Provide the (X, Y) coordinate of the cell's center where the given text is located.  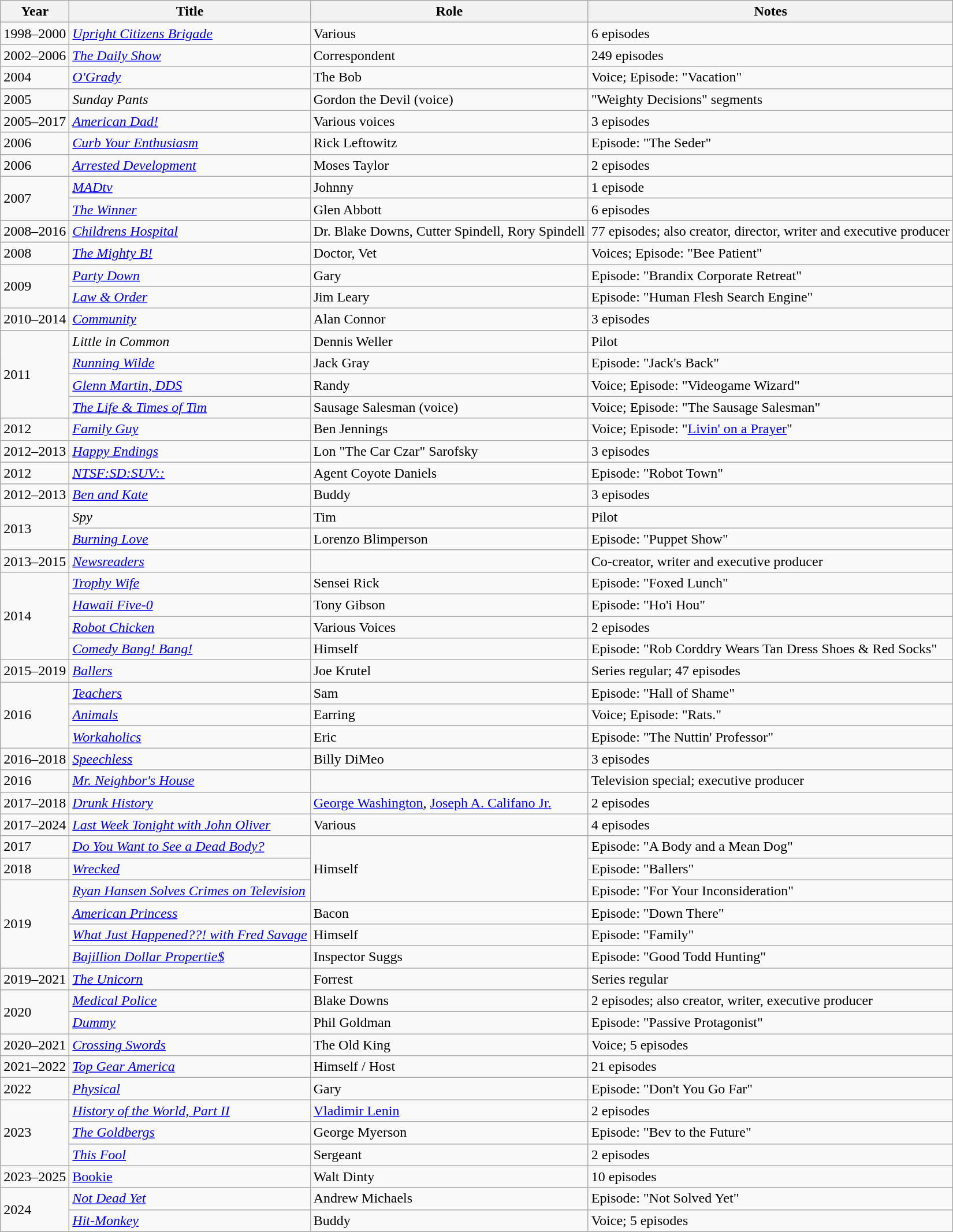
Tony Gibson (449, 605)
Upright Citizens Brigade (189, 34)
Episode: "Foxed Lunch" (770, 583)
Voice; Episode: "Videogame Wizard" (770, 385)
The Winner (189, 209)
Phil Goldman (449, 1023)
Walt Dinty (449, 1177)
Community (189, 319)
Episode: "Not Solved Yet" (770, 1198)
Alan Connor (449, 319)
Wrecked (189, 869)
Billy DiMeo (449, 759)
Various voices (449, 121)
Series regular (770, 979)
Comedy Bang! Bang! (189, 649)
Jim Leary (449, 297)
American Dad! (189, 121)
Family Guy (189, 429)
Blake Downs (449, 1001)
Voice; Episode: "Vacation" (770, 77)
American Princess (189, 913)
Randy (449, 385)
Sergeant (449, 1155)
2 episodes; also creator, writer, executive producer (770, 1001)
Sunday Pants (189, 99)
2007 (35, 198)
2013 (35, 528)
Robot Chicken (189, 627)
Episode: "Robot Town" (770, 473)
Role (449, 12)
Episode: "Down There" (770, 913)
The Unicorn (189, 979)
Speechless (189, 759)
2015–2019 (35, 671)
2019–2021 (35, 979)
2017–2018 (35, 803)
Ballers (189, 671)
2010–2014 (35, 319)
Inspector Suggs (449, 956)
Bajillion Dollar Propertie$ (189, 956)
2004 (35, 77)
2005–2017 (35, 121)
Do You Want to See a Dead Body? (189, 847)
10 episodes (770, 1177)
2019 (35, 924)
2014 (35, 616)
Title (189, 12)
2017–2024 (35, 825)
Animals (189, 715)
Forrest (449, 979)
Episode: "For Your Inconsideration" (770, 891)
Teachers (189, 693)
2018 (35, 869)
Top Gear America (189, 1067)
Medical Police (189, 1001)
Episode: "Jack's Back" (770, 363)
Arrested Development (189, 165)
Ryan Hansen Solves Crimes on Television (189, 891)
Episode: "Puppet Show" (770, 539)
Episode: "Don't You Go Far" (770, 1089)
This Fool (189, 1155)
77 episodes; also creator, director, writer and executive producer (770, 231)
Eric (449, 737)
2022 (35, 1089)
Episode: "Rob Corddry Wears Tan Dress Shoes & Red Socks" (770, 649)
Tim (449, 517)
Dennis Weller (449, 341)
Curb Your Enthusiasm (189, 143)
George Washington, Joseph A. Califano Jr. (449, 803)
2013–2015 (35, 561)
Crossing Swords (189, 1045)
Episode: "A Body and a Mean Dog" (770, 847)
Hawaii Five-0 (189, 605)
1 episode (770, 187)
Himself / Host (449, 1067)
4 episodes (770, 825)
Drunk History (189, 803)
Mr. Neighbor's House (189, 781)
Episode: "Brandix Corporate Retreat" (770, 276)
Ben and Kate (189, 495)
"Weighty Decisions" segments (770, 99)
Johnny (449, 187)
Glen Abbott (449, 209)
Bacon (449, 913)
Doctor, Vet (449, 253)
NTSF:SD:SUV:: (189, 473)
Lon "The Car Czar" Sarofsky (449, 451)
Rick Leftowitz (449, 143)
Correspondent (449, 55)
Voice; Episode: "Rats." (770, 715)
Not Dead Yet (189, 1198)
Little in Common (189, 341)
Co-creator, writer and executive producer (770, 561)
Law & Order (189, 297)
Running Wilde (189, 363)
George Myerson (449, 1133)
Episode: "Human Flesh Search Engine" (770, 297)
What Just Happened??! with Fred Savage (189, 935)
Various Voices (449, 627)
2020 (35, 1012)
Sam (449, 693)
Episode: "Passive Protagonist" (770, 1023)
Jack Gray (449, 363)
Party Down (189, 276)
Bookie (189, 1177)
Episode: "Bev to the Future" (770, 1133)
Episode: "Family" (770, 935)
The Daily Show (189, 55)
Series regular; 47 episodes (770, 671)
The Goldbergs (189, 1133)
21 episodes (770, 1067)
2024 (35, 1209)
Joe Krutel (449, 671)
2008 (35, 253)
Episode: "Ho'i Hou" (770, 605)
Voice; Episode: "Livin' on a Prayer" (770, 429)
Newsreaders (189, 561)
249 episodes (770, 55)
History of the World, Part II (189, 1111)
The Bob (449, 77)
MADtv (189, 187)
The Old King (449, 1045)
O'Grady (189, 77)
Trophy Wife (189, 583)
Television special; executive producer (770, 781)
Gordon the Devil (voice) (449, 99)
Earring (449, 715)
Ben Jennings (449, 429)
2005 (35, 99)
Episode: "Hall of Shame" (770, 693)
Sensei Rick (449, 583)
1998–2000 (35, 34)
Sausage Salesman (voice) (449, 407)
Moses Taylor (449, 165)
Episode: "The Seder" (770, 143)
2023–2025 (35, 1177)
2017 (35, 847)
Dr. Blake Downs, Cutter Spindell, Rory Spindell (449, 231)
Episode: "Good Todd Hunting" (770, 956)
Burning Love (189, 539)
Voice; Episode: "The Sausage Salesman" (770, 407)
The Life & Times of Tim (189, 407)
2021–2022 (35, 1067)
Agent Coyote Daniels (449, 473)
Notes (770, 12)
Episode: "Ballers" (770, 869)
Vladimir Lenin (449, 1111)
Workaholics (189, 737)
2020–2021 (35, 1045)
2016–2018 (35, 759)
2023 (35, 1133)
2009 (35, 286)
Year (35, 12)
Episode: "The Nuttin' Professor" (770, 737)
The Mighty B! (189, 253)
Glenn Martin, DDS (189, 385)
Hit-Monkey (189, 1220)
Physical (189, 1089)
2011 (35, 374)
Childrens Hospital (189, 231)
Lorenzo Blimperson (449, 539)
Spy (189, 517)
2008–2016 (35, 231)
Last Week Tonight with John Oliver (189, 825)
Andrew Michaels (449, 1198)
Happy Endings (189, 451)
2002–2006 (35, 55)
Dummy (189, 1023)
Voices; Episode: "Bee Patient" (770, 253)
